Pinpoint the cell where the given text exists, returning its [x, y] midpoint coordinate. 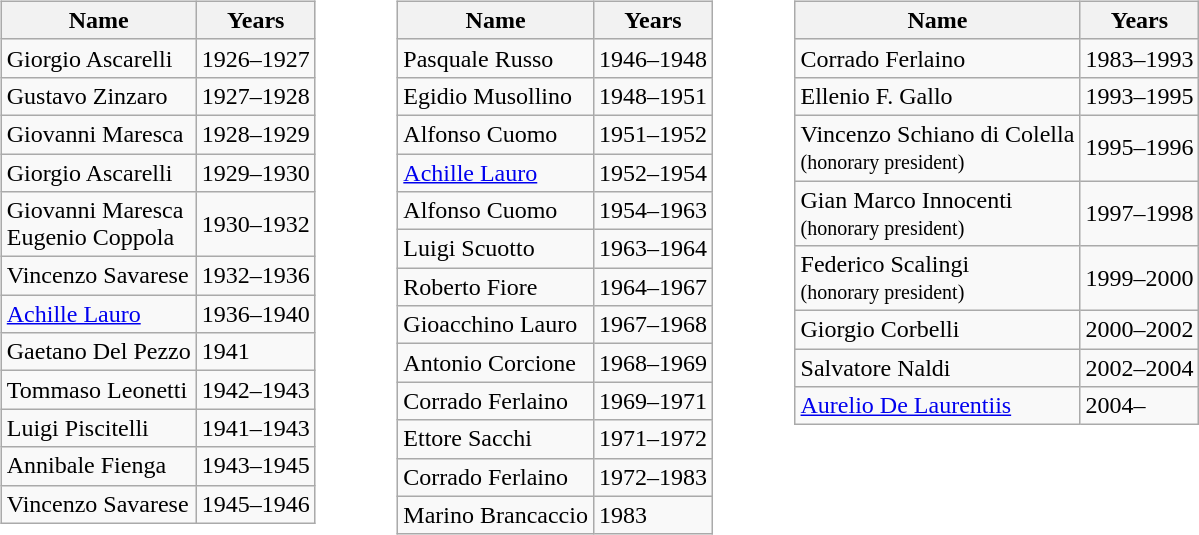
Roberto Fiore [496, 287]
1972–1983 [652, 477]
1993–1995 [1140, 96]
Giovanni MarescaEugenio Coppola [98, 224]
1995–1996 [1140, 148]
Egidio Musollino [496, 96]
Gioacchino Lauro [496, 325]
1946–1948 [652, 58]
1983 [652, 515]
Tommaso Leonetti [98, 390]
Luigi Scuotto [496, 249]
1926–1927 [256, 58]
2004– [1140, 406]
1971–1972 [652, 439]
Giovanni Maresca [98, 134]
1967–1968 [652, 325]
1964–1967 [652, 287]
Gustavo Zinzaro [98, 96]
Aurelio De Laurentiis [938, 406]
Gaetano Del Pezzo [98, 352]
1928–1929 [256, 134]
Vincenzo Schiano di Colella(honorary president) [938, 148]
1963–1964 [652, 249]
1942–1943 [256, 390]
1932–1936 [256, 276]
Ellenio F. Gallo [938, 96]
Antonio Corcione [496, 363]
1951–1952 [652, 134]
1954–1963 [652, 211]
2000–2002 [1140, 330]
1952–1954 [652, 173]
1997–1998 [1140, 212]
1936–1940 [256, 314]
Luigi Piscitelli [98, 428]
1943–1945 [256, 466]
1927–1928 [256, 96]
1930–1932 [256, 224]
Federico Scalingi(honorary president) [938, 278]
1969–1971 [652, 401]
1941 [256, 352]
1929–1930 [256, 173]
1968–1969 [652, 363]
1945–1946 [256, 504]
Giorgio Corbelli [938, 330]
1941–1943 [256, 428]
Pasquale Russo [496, 58]
1999–2000 [1140, 278]
1983–1993 [1140, 58]
Ettore Sacchi [496, 439]
Annibale Fienga [98, 466]
Salvatore Naldi [938, 368]
1948–1951 [652, 96]
2002–2004 [1140, 368]
Gian Marco Innocenti(honorary president) [938, 212]
Marino Brancaccio [496, 515]
